Return (X, Y) of the center of cell containing provided text 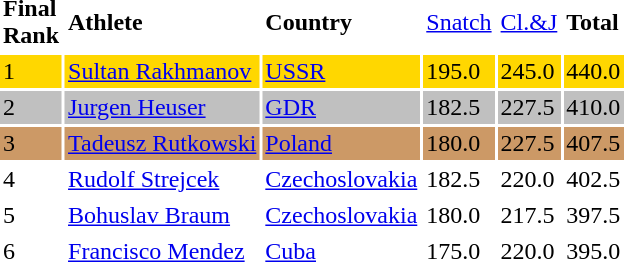
410.0 (593, 108)
407.5 (593, 144)
Bohuslav Braum (162, 216)
217.5 (530, 216)
GDR (341, 108)
Jurgen Heuser (162, 108)
Rudolf Strejcek (162, 180)
1 (31, 72)
4 (31, 180)
Sultan Rakhmanov (162, 72)
2 (31, 108)
5 (31, 216)
397.5 (593, 216)
440.0 (593, 72)
245.0 (530, 72)
Tadeusz Rutkowski (162, 144)
220.0 (530, 180)
Poland (341, 144)
195.0 (458, 72)
USSR (341, 72)
3 (31, 144)
402.5 (593, 180)
